Return (x, y) of the center of cell containing provided text 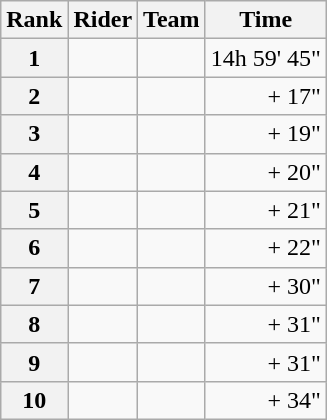
+ 19" (266, 134)
Rank (34, 20)
8 (34, 324)
1 (34, 58)
7 (34, 286)
+ 21" (266, 210)
+ 20" (266, 172)
9 (34, 362)
+ 22" (266, 248)
3 (34, 134)
+ 30" (266, 286)
5 (34, 210)
14h 59' 45" (266, 58)
Team (172, 20)
2 (34, 96)
4 (34, 172)
Rider (103, 20)
10 (34, 400)
+ 34" (266, 400)
Time (266, 20)
+ 17" (266, 96)
6 (34, 248)
